Find where the given text appears and provide that cell's center as (X, Y) coordinate. 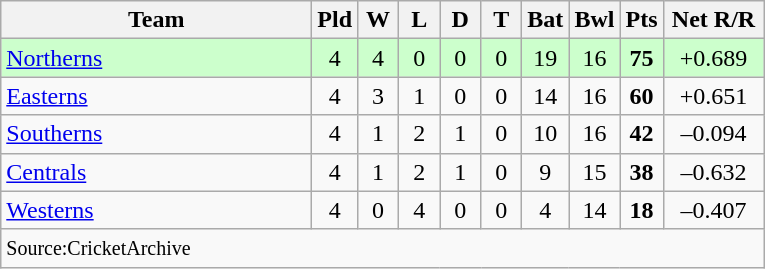
Source:CricketArchive (382, 248)
9 (546, 172)
42 (642, 134)
T (502, 20)
Northerns (156, 58)
38 (642, 172)
60 (642, 96)
Pld (335, 20)
Easterns (156, 96)
19 (546, 58)
Southerns (156, 134)
Bat (546, 20)
D (460, 20)
–0.632 (714, 172)
Bwl (594, 20)
L (420, 20)
Westerns (156, 210)
–0.407 (714, 210)
75 (642, 58)
10 (546, 134)
18 (642, 210)
+0.689 (714, 58)
15 (594, 172)
3 (378, 96)
Team (156, 20)
W (378, 20)
+0.651 (714, 96)
–0.094 (714, 134)
Pts (642, 20)
Centrals (156, 172)
Net R/R (714, 20)
